Scan for the cell matching the given text and deliver its [X, Y] coordinate at center. 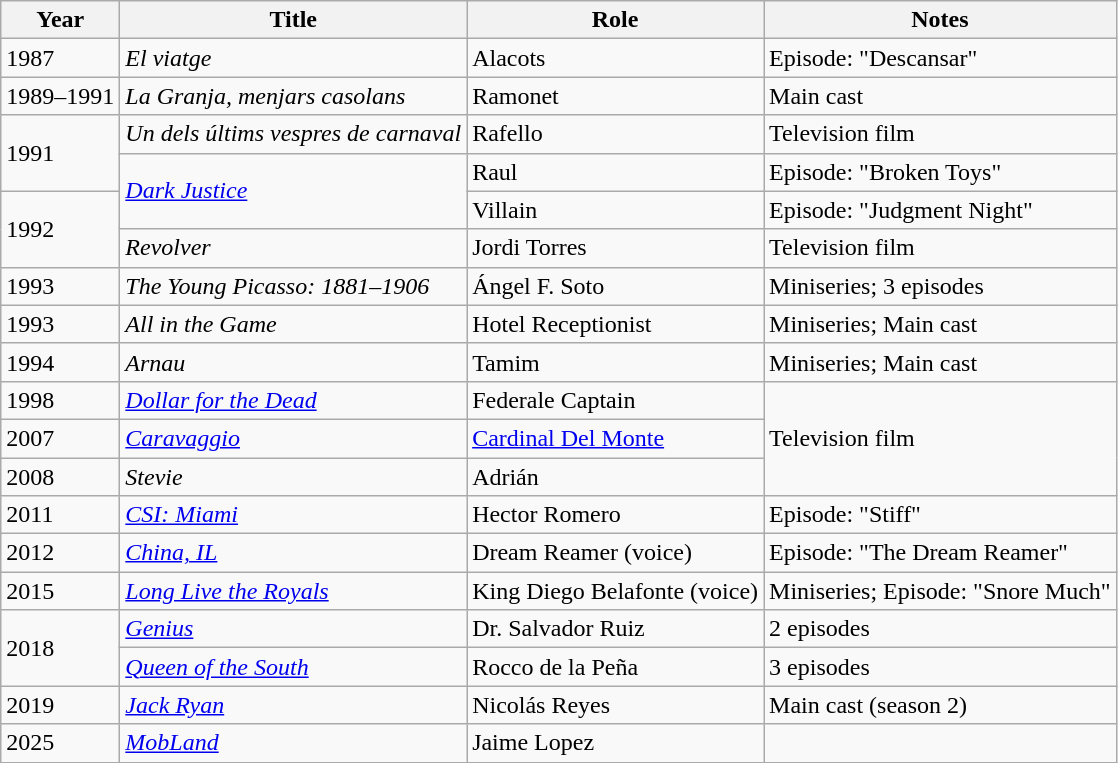
Tamim [616, 362]
Alacots [616, 58]
Dream Reamer (voice) [616, 553]
Episode: "Broken Toys" [940, 172]
Queen of the South [294, 667]
1998 [60, 400]
China, IL [294, 553]
Caravaggio [294, 438]
MobLand [294, 743]
2012 [60, 553]
Jack Ryan [294, 705]
1991 [60, 153]
2019 [60, 705]
3 episodes [940, 667]
2025 [60, 743]
CSI: Miami [294, 515]
1987 [60, 58]
Ángel F. Soto [616, 286]
Miniseries; Episode: "Snore Much" [940, 591]
2018 [60, 648]
Episode: "Descansar" [940, 58]
2008 [60, 477]
Hector Romero [616, 515]
All in the Game [294, 324]
Arnau [294, 362]
La Granja, menjars casolans [294, 96]
2007 [60, 438]
Notes [940, 20]
Revolver [294, 248]
El viatge [294, 58]
Rafello [616, 134]
Dollar for the Dead [294, 400]
Nicolás Reyes [616, 705]
Miniseries; 3 episodes [940, 286]
Episode: "The Dream Reamer" [940, 553]
Dr. Salvador Ruiz [616, 629]
1994 [60, 362]
Un dels últims vespres de carnaval [294, 134]
Episode: "Stiff" [940, 515]
Title [294, 20]
Dark Justice [294, 191]
Main cast [940, 96]
Genius [294, 629]
The Young Picasso: 1881–1906 [294, 286]
Hotel Receptionist [616, 324]
Cardinal Del Monte [616, 438]
Rocco de la Peña [616, 667]
Main cast (season 2) [940, 705]
2 episodes [940, 629]
1992 [60, 229]
2011 [60, 515]
Stevie [294, 477]
1989–1991 [60, 96]
Jaime Lopez [616, 743]
Episode: "Judgment Night" [940, 210]
Federale Captain [616, 400]
King Diego Belafonte (voice) [616, 591]
Long Live the Royals [294, 591]
2015 [60, 591]
Ramonet [616, 96]
Year [60, 20]
Adrián [616, 477]
Villain [616, 210]
Jordi Torres [616, 248]
Role [616, 20]
Raul [616, 172]
